Determine the [x, y] coordinate at the center of the cell enclosing the given text.  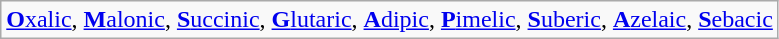
Oxalic, Malonic, Succinic, Glutaric, Adipic, Pimelic, Suberic, Azelaic, Sebacic [390, 20]
